Output the (x, y) coordinate of the center of the cell containing the given text.  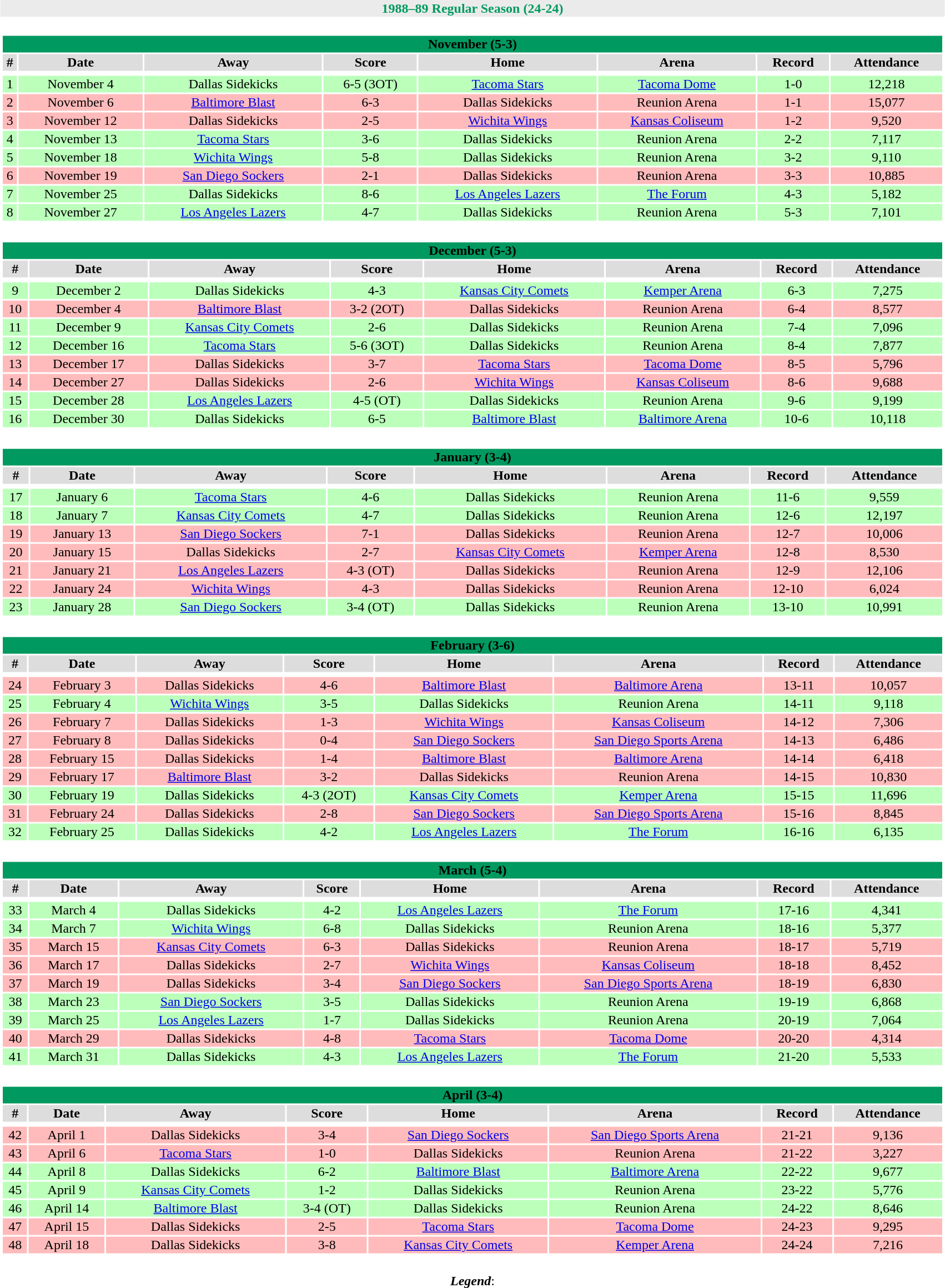
7 (10, 194)
3,227 (887, 1153)
6,830 (887, 983)
April 1 (67, 1135)
February (3-6) (472, 646)
5,533 (887, 1056)
12-9 (788, 570)
8,577 (888, 309)
6,418 (888, 759)
39 (16, 1020)
18-17 (794, 947)
48 (15, 1245)
24 (14, 686)
8,845 (888, 813)
36 (16, 965)
14 (15, 383)
3-3 (793, 176)
9,110 (886, 157)
12-8 (788, 552)
7,101 (886, 213)
6,135 (888, 832)
4-3 (OT) (370, 570)
13-10 (788, 607)
5,776 (887, 1190)
12 (15, 346)
November 13 (81, 139)
January 24 (82, 589)
10,118 (888, 419)
1-7 (332, 1020)
6-5 (377, 419)
13-11 (798, 686)
7,306 (888, 722)
9,559 (884, 497)
18-19 (794, 983)
23 (16, 607)
12,218 (886, 84)
12,197 (884, 516)
21-20 (794, 1056)
9 (15, 290)
8 (10, 213)
43 (15, 1153)
18-18 (794, 965)
November 19 (81, 176)
March 29 (73, 1039)
15-15 (798, 796)
1 (10, 84)
12-10 (788, 589)
10,057 (888, 686)
February 19 (82, 796)
November 12 (81, 120)
10 (15, 309)
44 (15, 1172)
5,796 (888, 364)
37 (16, 983)
6 (10, 176)
February 24 (82, 813)
March 15 (73, 947)
March (5-4) (472, 870)
March 31 (73, 1056)
2-1 (370, 176)
January 28 (82, 607)
27 (14, 740)
5,377 (887, 929)
8-4 (796, 346)
1-3 (329, 722)
34 (16, 929)
14-15 (798, 777)
25 (14, 703)
19 (16, 534)
4-3 (2OT) (329, 796)
19-19 (794, 1002)
March 7 (73, 929)
6-2 (327, 1172)
January 21 (82, 570)
3-7 (377, 364)
3 (10, 120)
February 3 (82, 686)
40 (16, 1039)
21-21 (797, 1135)
12,106 (884, 570)
10,830 (888, 777)
9,118 (888, 703)
January 15 (82, 552)
November 27 (81, 213)
7-1 (370, 534)
46 (15, 1209)
9-6 (796, 400)
10,006 (884, 534)
9,677 (887, 1172)
26 (14, 722)
March 17 (73, 965)
17-16 (794, 910)
2 (10, 103)
15,077 (886, 103)
7,064 (887, 1020)
6,024 (884, 589)
0-4 (329, 740)
6-8 (332, 929)
23-22 (797, 1190)
8,530 (884, 552)
6,486 (888, 740)
4,341 (887, 910)
December 27 (88, 383)
December 16 (88, 346)
9,688 (888, 383)
31 (14, 813)
5 (10, 157)
21 (16, 570)
7,117 (886, 139)
8-5 (796, 364)
16-16 (798, 832)
April (3-4) (472, 1095)
January 13 (82, 534)
18 (16, 516)
November 6 (81, 103)
January 6 (82, 497)
11-6 (788, 497)
March 19 (73, 983)
April 18 (67, 1245)
14-12 (798, 722)
1-1 (793, 103)
6,868 (887, 1002)
4,314 (887, 1039)
5-3 (793, 213)
April 9 (67, 1190)
35 (16, 947)
January 7 (82, 516)
6-4 (796, 309)
November 4 (81, 84)
April 6 (67, 1153)
February 8 (82, 740)
42 (15, 1135)
February 17 (82, 777)
3-8 (327, 1245)
5-8 (370, 157)
3-2 (2OT) (377, 309)
December 2 (88, 290)
5,719 (887, 947)
April 8 (67, 1172)
3-6 (370, 139)
32 (14, 832)
28 (14, 759)
5,182 (886, 194)
November 18 (81, 157)
20-20 (794, 1039)
24-23 (797, 1226)
9,520 (886, 120)
March 25 (73, 1020)
November 25 (81, 194)
2-2 (793, 139)
7,096 (888, 327)
9,199 (888, 400)
February 4 (82, 703)
February 15 (82, 759)
December 30 (88, 419)
12-6 (788, 516)
March 23 (73, 1002)
10,991 (884, 607)
6-5 (3OT) (370, 84)
12-7 (788, 534)
December 28 (88, 400)
9,295 (887, 1226)
33 (16, 910)
13 (15, 364)
9,136 (887, 1135)
8,452 (887, 965)
18-16 (794, 929)
11 (15, 327)
22 (16, 589)
5-6 (3OT) (377, 346)
1988–89 Regular Season (24-24) (472, 8)
41 (16, 1056)
8,646 (887, 1209)
April 14 (67, 1209)
7,216 (887, 1245)
April 15 (67, 1226)
17 (16, 497)
February 25 (82, 832)
December 4 (88, 309)
10-6 (796, 419)
16 (15, 419)
14-11 (798, 703)
1-4 (329, 759)
10,885 (886, 176)
24-22 (797, 1209)
4 (10, 139)
4-5 (OT) (377, 400)
7,275 (888, 290)
2-8 (329, 813)
March 4 (73, 910)
November (5-3) (472, 44)
15-16 (798, 813)
14-13 (798, 740)
45 (15, 1190)
15 (15, 400)
29 (14, 777)
7-4 (796, 327)
30 (14, 796)
22-22 (797, 1172)
38 (16, 1002)
December 9 (88, 327)
24-24 (797, 1245)
47 (15, 1226)
4-8 (332, 1039)
December (5-3) (472, 250)
14-14 (798, 759)
January (3-4) (472, 457)
February 7 (82, 722)
21-22 (797, 1153)
20 (16, 552)
December 17 (88, 364)
11,696 (888, 796)
20-19 (794, 1020)
7,877 (888, 346)
